Identify which cell holds the provided text, then report its [x, y] central coordinate. 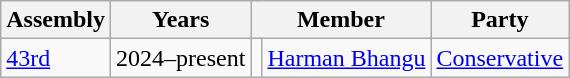
2024–present [180, 58]
Party [500, 20]
43rd [56, 58]
Harman Bhangu [346, 58]
Member [341, 20]
Assembly [56, 20]
Conservative [500, 58]
Years [180, 20]
